From the cell containing the given text, extract its center point as (x, y) coordinate. 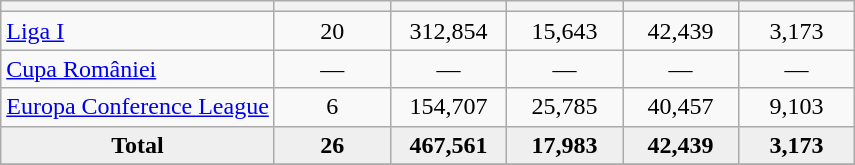
40,457 (681, 107)
Liga I (138, 31)
17,983 (564, 145)
Europa Conference League (138, 107)
20 (332, 31)
6 (332, 107)
Cupa României (138, 69)
154,707 (448, 107)
15,643 (564, 31)
— (332, 69)
25,785 (564, 107)
26 (332, 145)
9,103 (797, 107)
312,854 (448, 31)
467,561 (448, 145)
Total (138, 145)
